Identify which cell holds the provided text, then report its [x, y] central coordinate. 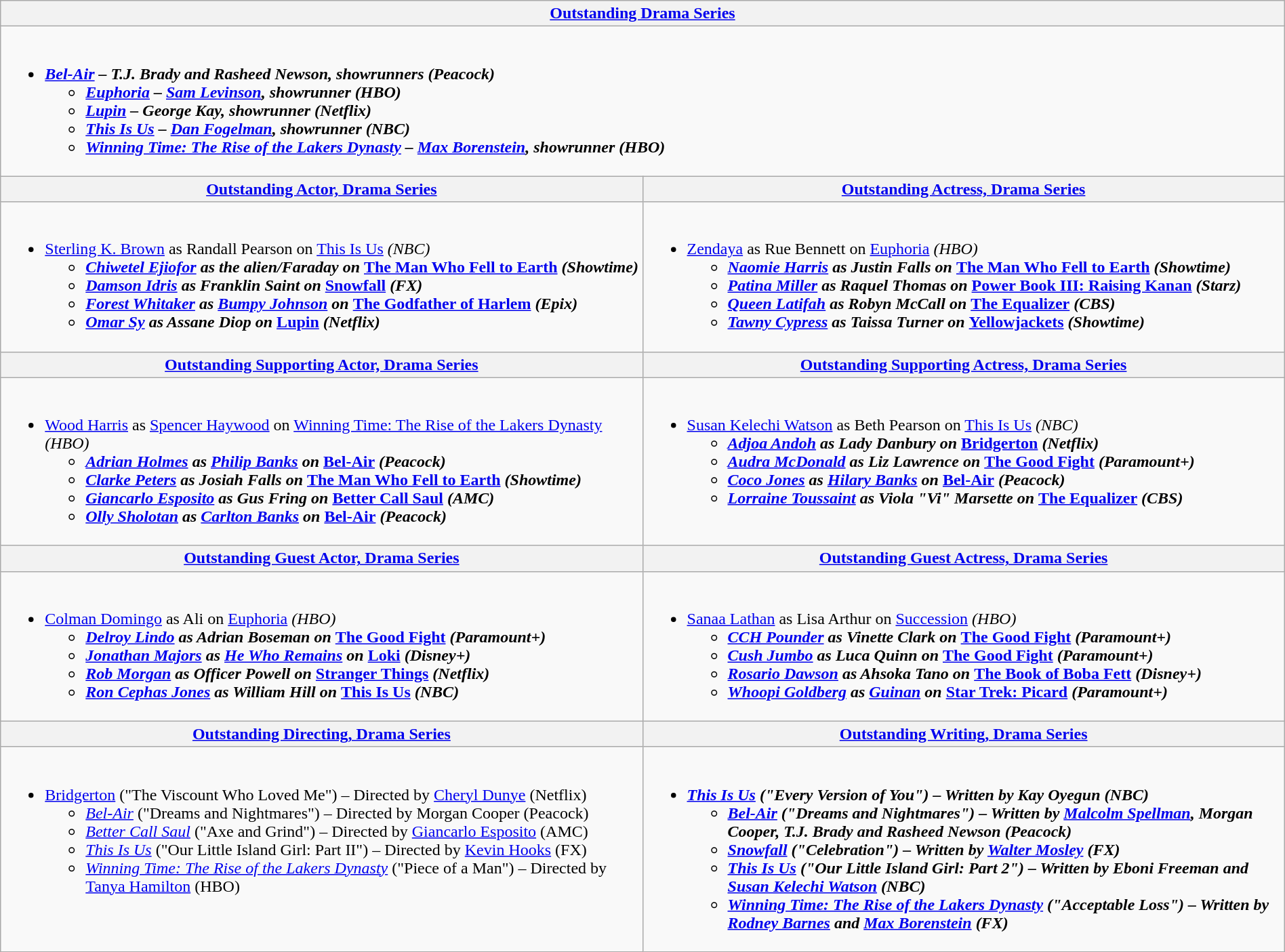
Outstanding Actor, Drama Series [321, 189]
Outstanding Supporting Actor, Drama Series [321, 365]
Outstanding Writing, Drama Series [964, 734]
Outstanding Drama Series [642, 14]
Outstanding Supporting Actress, Drama Series [964, 365]
Outstanding Guest Actor, Drama Series [321, 558]
Outstanding Directing, Drama Series [321, 734]
Outstanding Guest Actress, Drama Series [964, 558]
Outstanding Actress, Drama Series [964, 189]
